Provide the [x, y] coordinate of the cell's center where the given text is located.  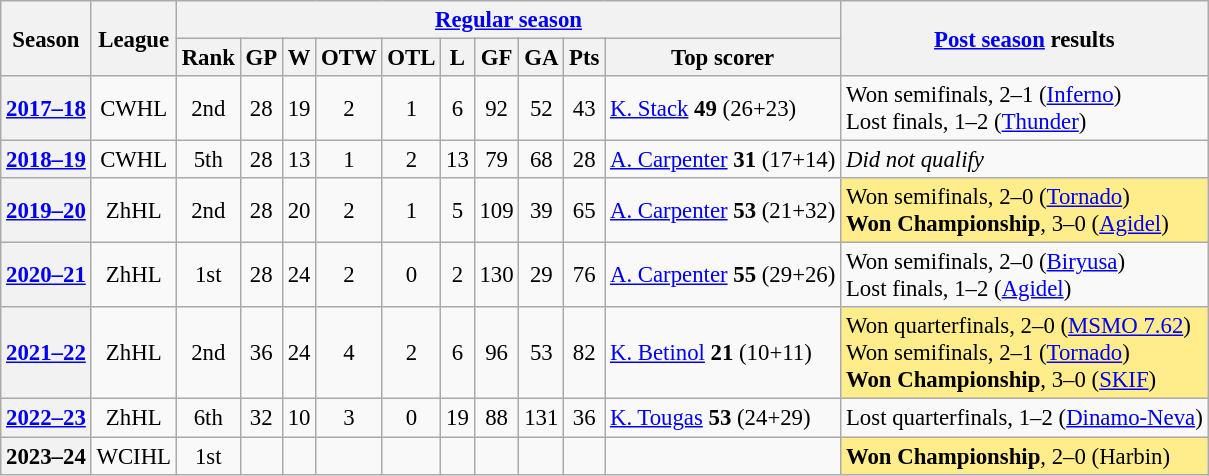
32 [261, 418]
Season [46, 38]
Top scorer [723, 58]
Won quarterfinals, 2–0 (MSMO 7.62)Won semifinals, 2–1 (Tornado)Won Championship, 3–0 (SKIF) [1024, 354]
5 [458, 210]
K. Tougas 53 (24+29) [723, 418]
6th [208, 418]
Won Championship, 2–0 (Harbin) [1024, 456]
A. Carpenter 31 (17+14) [723, 160]
53 [542, 354]
Won semifinals, 2–0 (Biryusa) Lost finals, 1–2 (Agidel) [1024, 276]
Pts [584, 58]
82 [584, 354]
20 [298, 210]
OTW [349, 58]
3 [349, 418]
GP [261, 58]
4 [349, 354]
WCIHL [134, 456]
131 [542, 418]
A. Carpenter 55 (29+26) [723, 276]
Won semifinals, 2–0 (Tornado)Won Championship, 3–0 (Agidel) [1024, 210]
OTL [412, 58]
K. Betinol 21 (10+11) [723, 354]
W [298, 58]
79 [496, 160]
L [458, 58]
109 [496, 210]
Rank [208, 58]
Did not qualify [1024, 160]
League [134, 38]
92 [496, 108]
Lost quarterfinals, 1–2 (Dinamo-Neva) [1024, 418]
88 [496, 418]
68 [542, 160]
K. Stack 49 (26+23) [723, 108]
39 [542, 210]
2022–23 [46, 418]
GA [542, 58]
2023–24 [46, 456]
A. Carpenter 53 (21+32) [723, 210]
GF [496, 58]
76 [584, 276]
29 [542, 276]
5th [208, 160]
Regular season [508, 20]
96 [496, 354]
2021–22 [46, 354]
130 [496, 276]
2018–19 [46, 160]
Post season results [1024, 38]
Won semifinals, 2–1 (Inferno)Lost finals, 1–2 (Thunder) [1024, 108]
65 [584, 210]
43 [584, 108]
10 [298, 418]
52 [542, 108]
2020–21 [46, 276]
2017–18 [46, 108]
2019–20 [46, 210]
